Determine the (x, y) coordinate at the center of the cell enclosing the given text.  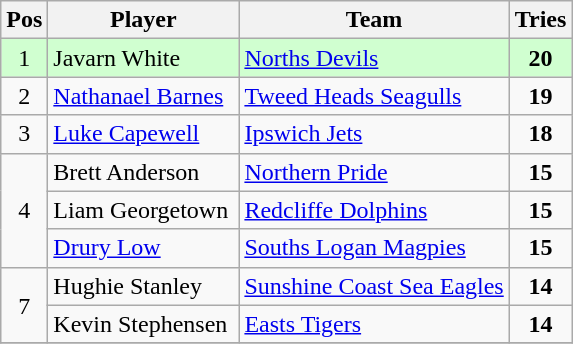
Team (374, 20)
Luke Capewell (144, 134)
Kevin Stephensen (144, 324)
Redcliffe Dolphins (374, 210)
Pos (24, 20)
Northern Pride (374, 172)
Ipswich Jets (374, 134)
20 (540, 58)
Player (144, 20)
Hughie Stanley (144, 286)
4 (24, 210)
3 (24, 134)
19 (540, 96)
18 (540, 134)
Souths Logan Magpies (374, 248)
1 (24, 58)
Sunshine Coast Sea Eagles (374, 286)
7 (24, 305)
2 (24, 96)
Drury Low (144, 248)
Brett Anderson (144, 172)
Liam Georgetown (144, 210)
Nathanael Barnes (144, 96)
Javarn White (144, 58)
Tweed Heads Seagulls (374, 96)
Tries (540, 20)
Easts Tigers (374, 324)
Norths Devils (374, 58)
